Return (x, y) of the center of cell containing provided text 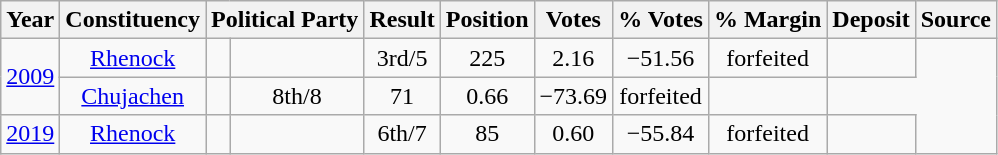
225 (487, 58)
0.66 (487, 96)
2.16 (574, 58)
Votes (574, 20)
85 (487, 134)
Position (487, 20)
6th/7 (402, 134)
−73.69 (574, 96)
8th/8 (297, 96)
Constituency (133, 20)
Chujachen (133, 96)
% Votes (661, 20)
2009 (30, 77)
3rd/5 (402, 58)
2019 (30, 134)
Political Party (285, 20)
71 (402, 96)
−51.56 (661, 58)
−55.84 (661, 134)
0.60 (574, 134)
Source (956, 20)
Result (402, 20)
Deposit (871, 20)
Year (30, 20)
% Margin (767, 20)
